Pinpoint the cell where the given text exists, returning its (X, Y) midpoint coordinate. 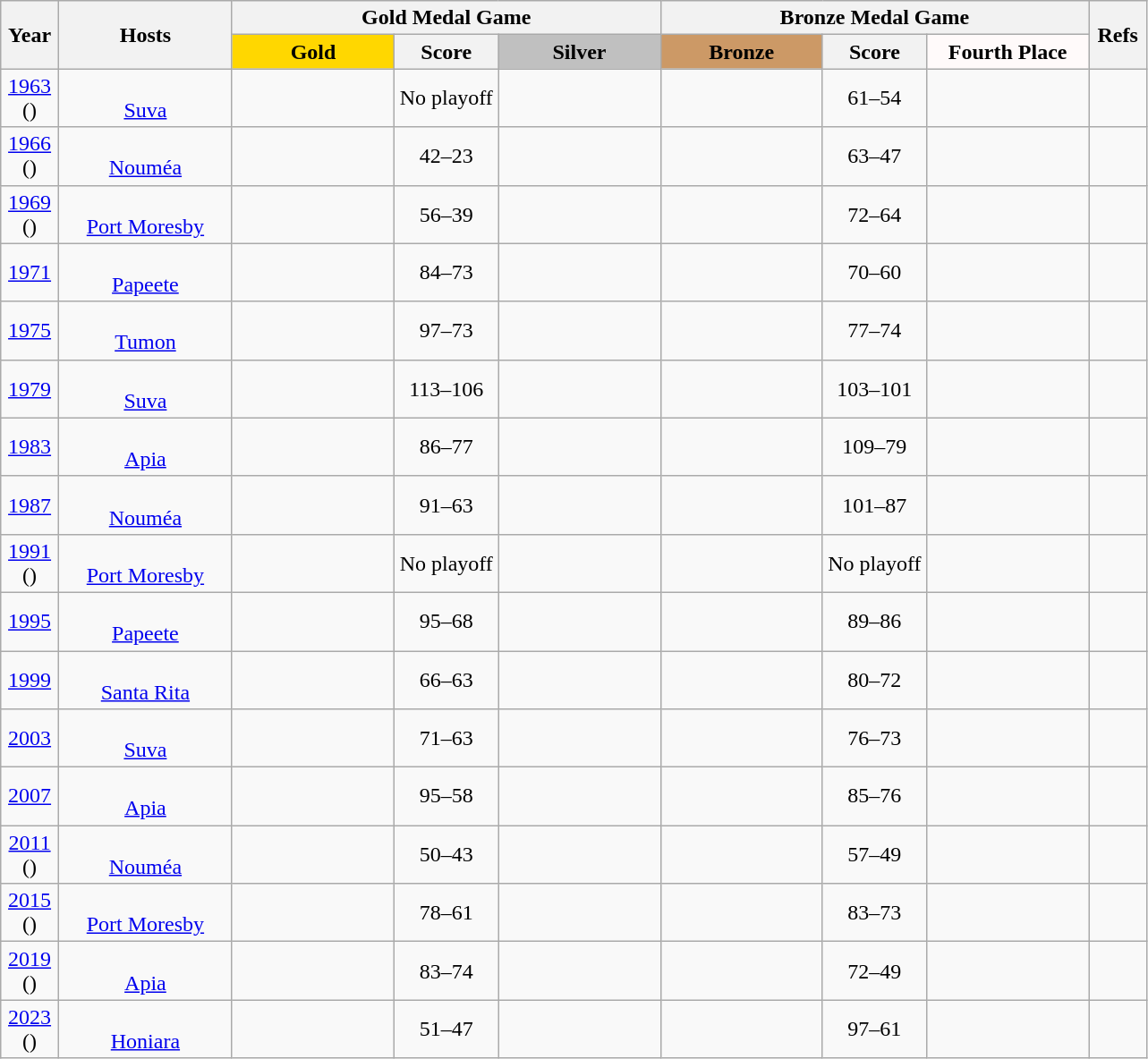
2015 () (30, 912)
1963 () (30, 98)
2019() (30, 971)
Silver (580, 52)
2023() (30, 1029)
71–63 (446, 739)
2007 (30, 796)
70–60 (874, 272)
Year (30, 35)
Tumon (145, 331)
77–74 (874, 331)
1995 (30, 621)
97–61 (874, 1029)
1987 (30, 504)
1991 () (30, 563)
80–72 (874, 680)
83–74 (446, 971)
63–47 (874, 156)
Santa Rita (145, 680)
50–43 (446, 855)
Gold (313, 52)
1969 () (30, 215)
113–106 (446, 388)
61–54 (874, 98)
1971 (30, 272)
1979 (30, 388)
83–73 (874, 912)
109–79 (874, 447)
72–49 (874, 971)
84–73 (446, 272)
76–73 (874, 739)
101–87 (874, 504)
85–76 (874, 796)
Hosts (145, 35)
95–58 (446, 796)
Refs (1118, 35)
91–63 (446, 504)
42–23 (446, 156)
78–61 (446, 912)
51–47 (446, 1029)
Bronze (741, 52)
Bronze Medal Game (875, 18)
1966 () (30, 156)
2011 () (30, 855)
57–49 (874, 855)
103–101 (874, 388)
72–64 (874, 215)
1999 (30, 680)
89–86 (874, 621)
97–73 (446, 331)
86–77 (446, 447)
1983 (30, 447)
Gold Medal Game (446, 18)
Fourth Place (1008, 52)
66–63 (446, 680)
Honiara (145, 1029)
56–39 (446, 215)
1975 (30, 331)
95–68 (446, 621)
2003 (30, 739)
